Return (X, Y) of the center of cell containing provided text 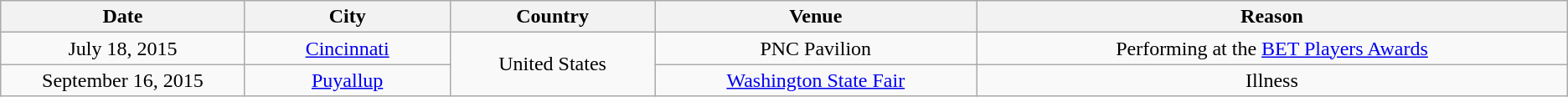
City (347, 17)
Venue (816, 17)
Date (122, 17)
Washington State Fair (816, 80)
September 16, 2015 (122, 80)
PNC Pavilion (816, 48)
Puyallup (347, 80)
July 18, 2015 (122, 48)
Country (553, 17)
United States (553, 64)
Cincinnati (347, 48)
Reason (1272, 17)
Performing at the BET Players Awards (1272, 48)
Illness (1272, 80)
